From the cell containing the given text, extract its center point as [X, Y] coordinate. 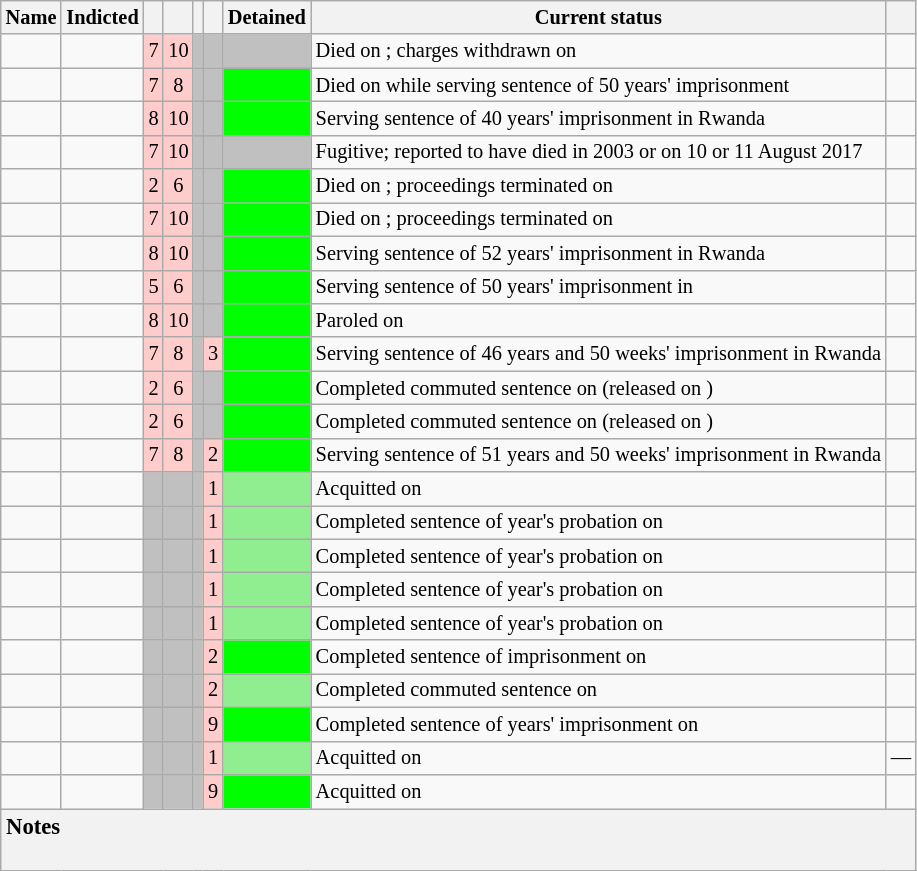
Name [32, 18]
Died on ; charges withdrawn on [598, 51]
— [901, 758]
Serving sentence of 40 years' imprisonment in Rwanda [598, 119]
Detained [267, 18]
5 [154, 287]
Serving sentence of 50 years' imprisonment in [598, 287]
Completed sentence of imprisonment on [598, 657]
Paroled on [598, 321]
Completed sentence of years' imprisonment on [598, 725]
Serving sentence of 46 years and 50 weeks' imprisonment in Rwanda [598, 354]
Serving sentence of 51 years and 50 weeks' imprisonment in Rwanda [598, 455]
3 [213, 354]
Died on while serving sentence of 50 years' imprisonment [598, 85]
Current status [598, 18]
Fugitive; reported to have died in 2003 or on 10 or 11 August 2017 [598, 152]
Indicted [102, 18]
Completed commuted sentence on [598, 691]
Notes [458, 839]
Serving sentence of 52 years' imprisonment in Rwanda [598, 253]
